Determine the [X, Y] coordinate at the center of the cell enclosing the given text.  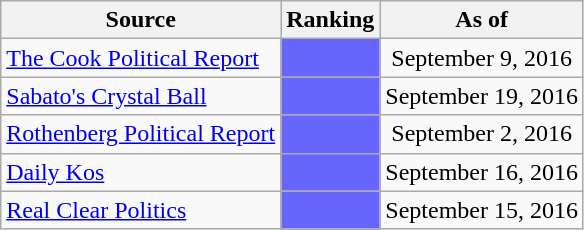
Ranking [330, 20]
September 2, 2016 [482, 134]
The Cook Political Report [141, 58]
Real Clear Politics [141, 210]
Source [141, 20]
September 19, 2016 [482, 96]
September 9, 2016 [482, 58]
Sabato's Crystal Ball [141, 96]
Rothenberg Political Report [141, 134]
As of [482, 20]
September 16, 2016 [482, 172]
Daily Kos [141, 172]
September 15, 2016 [482, 210]
